Locate the cell with the specified text and output its (X, Y) center coordinate. 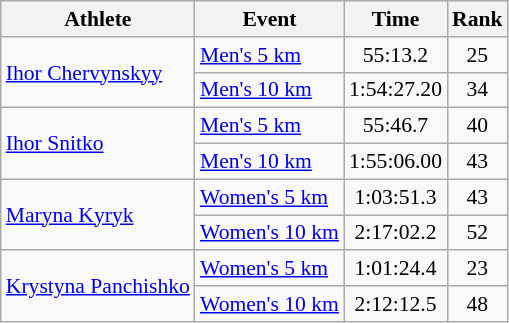
1:55:06.00 (396, 162)
2:12:12.5 (396, 304)
40 (478, 126)
Athlete (98, 19)
Krystyna Panchishko (98, 286)
25 (478, 55)
34 (478, 90)
52 (478, 233)
Ihor Snitko (98, 144)
Maryna Kyryk (98, 214)
Event (270, 19)
1:03:51.3 (396, 197)
Ihor Chervynskyy (98, 72)
Rank (478, 19)
Time (396, 19)
48 (478, 304)
55:46.7 (396, 126)
23 (478, 269)
2:17:02.2 (396, 233)
1:01:24.4 (396, 269)
1:54:27.20 (396, 90)
55:13.2 (396, 55)
